Locate the cell with the specified text and output its [x, y] center coordinate. 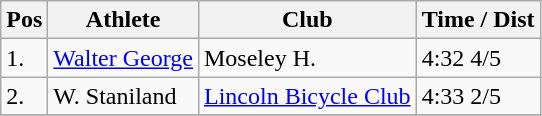
Moseley H. [307, 58]
Athlete [124, 20]
Lincoln Bicycle Club [307, 96]
Club [307, 20]
W. Staniland [124, 96]
2. [24, 96]
1. [24, 58]
Walter George [124, 58]
Pos [24, 20]
4:33 2/5 [478, 96]
Time / Dist [478, 20]
4:32 4/5 [478, 58]
